Provide the (X, Y) coordinate of the cell's center where the given text is located.  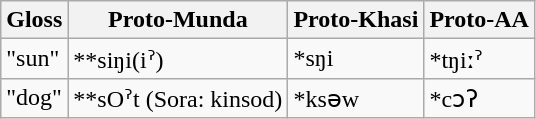
*ksәw (356, 98)
Proto-Khasi (356, 20)
**siŋi(iˀ) (178, 59)
Gloss (34, 20)
*cɔʔ (480, 98)
"dog" (34, 98)
Proto-Munda (178, 20)
Proto-AA (480, 20)
**sOˀt (Sora: kinsod) (178, 98)
"sun" (34, 59)
*sŋi (356, 59)
*tŋiːˀ (480, 59)
